Pinpoint the cell where the given text exists, returning its (x, y) midpoint coordinate. 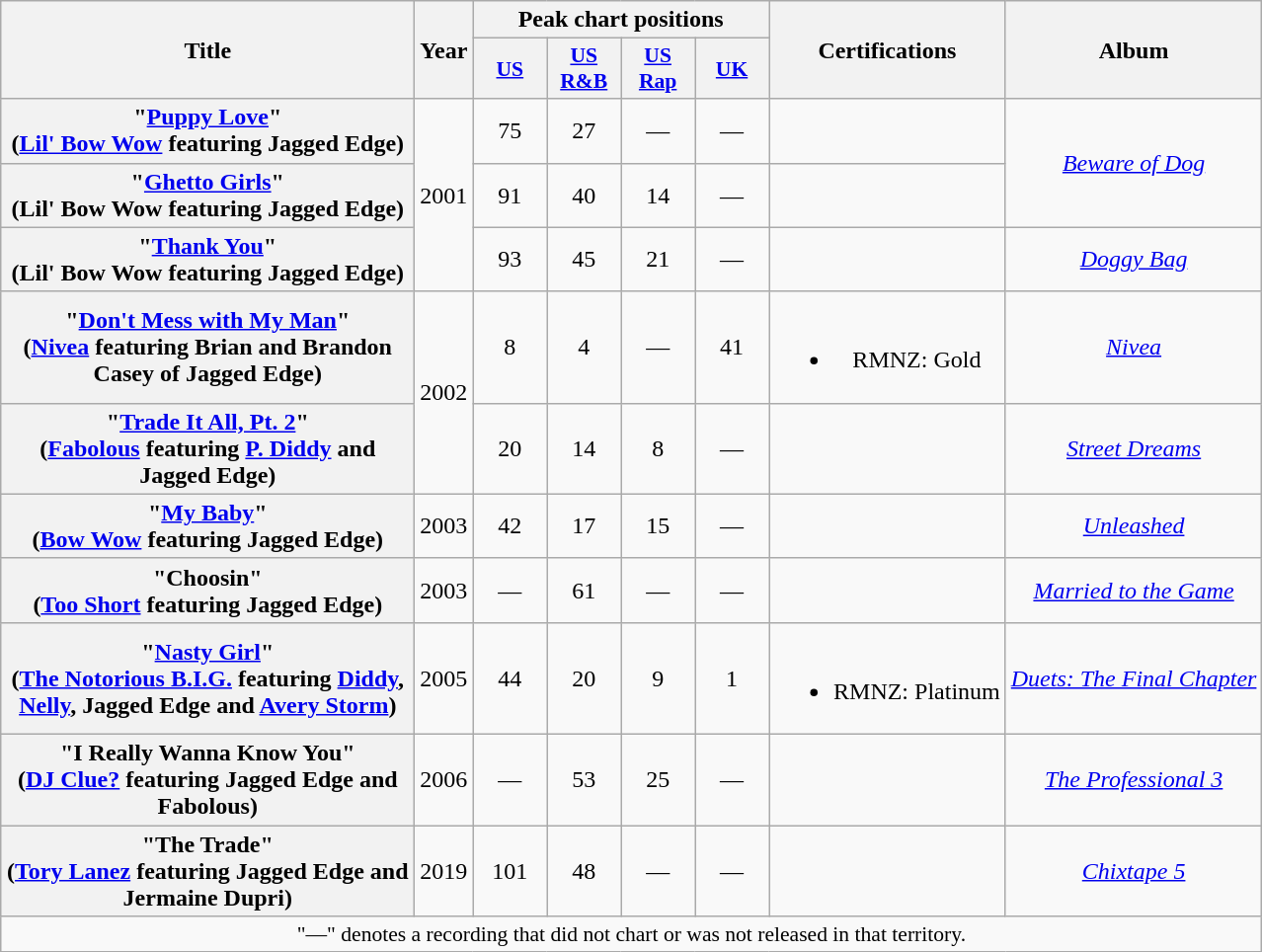
US R&B (585, 69)
48 (585, 871)
"Choosin"(Too Short featuring Jagged Edge) (207, 591)
15 (658, 525)
2019 (444, 871)
"The Trade"(Tory Lanez featuring Jagged Edge and Jermaine Dupri) (207, 871)
41 (733, 348)
93 (510, 259)
40 (585, 196)
Beware of Dog (1134, 163)
"I Really Wanna Know You"(DJ Clue? featuring Jagged Edge and Fabolous) (207, 779)
2002 (444, 393)
4 (585, 348)
44 (510, 677)
UK (733, 69)
21 (658, 259)
"Thank You"(Lil' Bow Wow featuring Jagged Edge) (207, 259)
The Professional 3 (1134, 779)
101 (510, 871)
2006 (444, 779)
9 (658, 677)
RMNZ: Platinum (887, 677)
2005 (444, 677)
"My Baby"(Bow Wow featuring Jagged Edge) (207, 525)
"Puppy Love"(Lil' Bow Wow featuring Jagged Edge) (207, 130)
"Nasty Girl"(The Notorious B.I.G. featuring Diddy, Nelly, Jagged Edge and Avery Storm) (207, 677)
91 (510, 196)
Duets: The Final Chapter (1134, 677)
US (510, 69)
RMNZ: Gold (887, 348)
Chixtape 5 (1134, 871)
Doggy Bag (1134, 259)
"—" denotes a recording that did not chart or was not released in that territory. (632, 934)
61 (585, 591)
Nivea (1134, 348)
Album (1134, 49)
Year (444, 49)
Unleashed (1134, 525)
"Ghetto Girls"(Lil' Bow Wow featuring Jagged Edge) (207, 196)
53 (585, 779)
75 (510, 130)
2001 (444, 196)
Street Dreams (1134, 448)
17 (585, 525)
"Trade It All, Pt. 2"(Fabolous featuring P. Diddy and Jagged Edge) (207, 448)
Title (207, 49)
1 (733, 677)
25 (658, 779)
Married to the Game (1134, 591)
27 (585, 130)
42 (510, 525)
45 (585, 259)
Peak chart positions (621, 20)
"Don't Mess with My Man"(Nivea featuring Brian and Brandon Casey of Jagged Edge) (207, 348)
US Rap (658, 69)
Certifications (887, 49)
